Capture the cell that displays the provided text and extract its [X, Y] central coordinate. 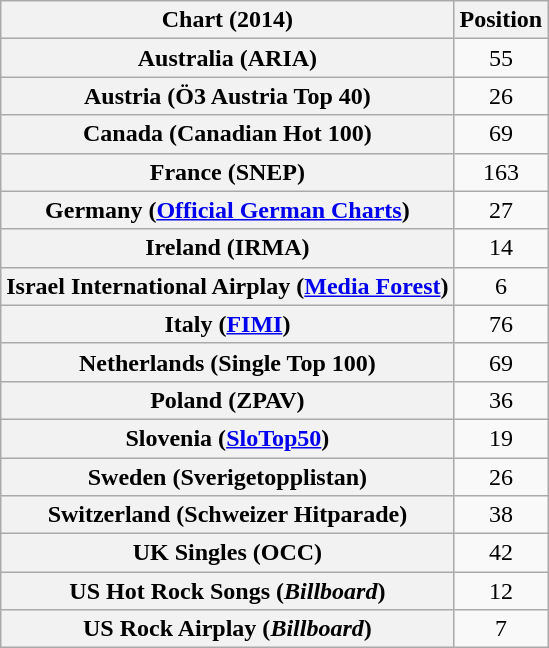
12 [501, 591]
14 [501, 248]
Slovenia (SloTop50) [228, 438]
55 [501, 58]
Poland (ZPAV) [228, 400]
Sweden (Sverigetopplistan) [228, 477]
Italy (FIMI) [228, 324]
Germany (Official German Charts) [228, 210]
Ireland (IRMA) [228, 248]
36 [501, 400]
Chart (2014) [228, 20]
38 [501, 515]
76 [501, 324]
Position [501, 20]
US Rock Airplay (Billboard) [228, 629]
Australia (ARIA) [228, 58]
6 [501, 286]
Austria (Ö3 Austria Top 40) [228, 96]
France (SNEP) [228, 172]
UK Singles (OCC) [228, 553]
Switzerland (Schweizer Hitparade) [228, 515]
42 [501, 553]
7 [501, 629]
Canada (Canadian Hot 100) [228, 134]
19 [501, 438]
Israel International Airplay (Media Forest) [228, 286]
163 [501, 172]
US Hot Rock Songs (Billboard) [228, 591]
Netherlands (Single Top 100) [228, 362]
27 [501, 210]
